Detect which cell encompasses the target text, then output its [x, y] center coordinate. 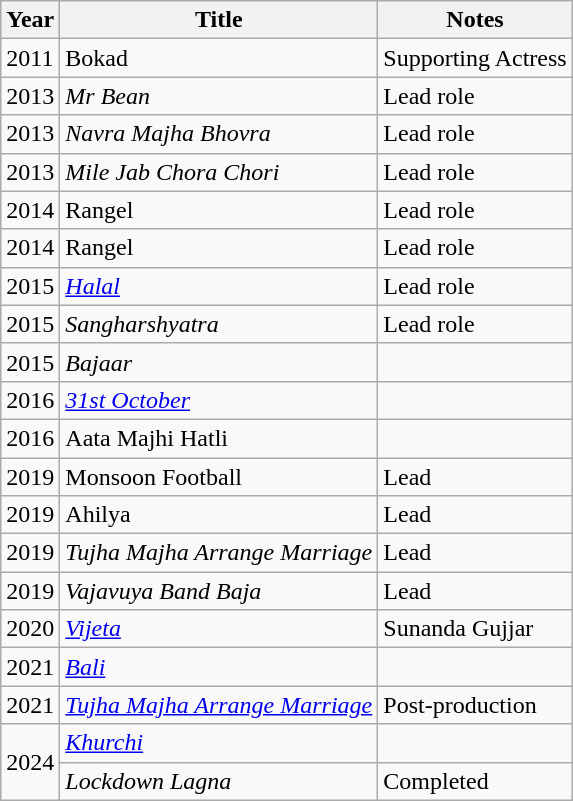
Bali [219, 667]
Sunanda Gujjar [475, 629]
Sangharshyatra [219, 324]
Year [30, 20]
Vijeta [219, 629]
Mr Bean [219, 96]
2020 [30, 629]
Navra Majha Bhovra [219, 134]
2024 [30, 762]
Bajaar [219, 362]
2011 [30, 58]
Notes [475, 20]
Monsoon Football [219, 477]
Aata Majhi Hatli [219, 438]
Post-production [475, 705]
Mile Jab Chora Chori [219, 172]
Halal [219, 286]
Supporting Actress [475, 58]
Lockdown Lagna [219, 781]
Bokad [219, 58]
Vajavuya Band Baja [219, 591]
Ahilya [219, 515]
Title [219, 20]
Completed [475, 781]
31st October [219, 400]
Khurchi [219, 743]
